Capture the cell that displays the provided text and extract its (x, y) central coordinate. 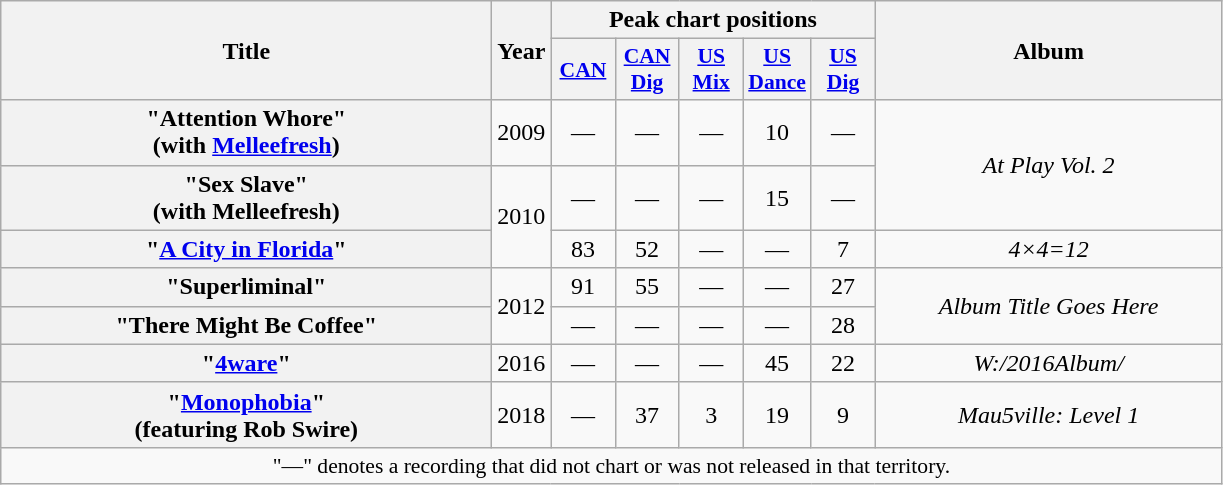
Album Title Goes Here (1048, 306)
91 (583, 287)
Peak chart positions (713, 20)
4×4=12 (1048, 249)
9 (843, 414)
USDance (777, 70)
At Play Vol. 2 (1048, 165)
2018 (522, 414)
USDig (843, 70)
"—" denotes a recording that did not chart or was not released in that territory. (612, 465)
45 (777, 363)
W:/2016Album/ (1048, 363)
2016 (522, 363)
"Sex Slave" (with Melleefresh) (246, 198)
2012 (522, 306)
10 (777, 132)
CAN (583, 70)
83 (583, 249)
22 (843, 363)
28 (843, 325)
"Attention Whore" (with Melleefresh) (246, 132)
"Superliminal" (246, 287)
37 (647, 414)
15 (777, 198)
27 (843, 287)
Mau5ville: Level 1 (1048, 414)
"Monophobia" (featuring Rob Swire) (246, 414)
Album (1048, 50)
2010 (522, 216)
2009 (522, 132)
"There Might Be Coffee" (246, 325)
"4ware" (246, 363)
USMix (711, 70)
7 (843, 249)
CANDig (647, 70)
Title (246, 50)
55 (647, 287)
19 (777, 414)
3 (711, 414)
52 (647, 249)
"A City in Florida" (246, 249)
Year (522, 50)
